From the cell containing the given text, extract its center point as (X, Y) coordinate. 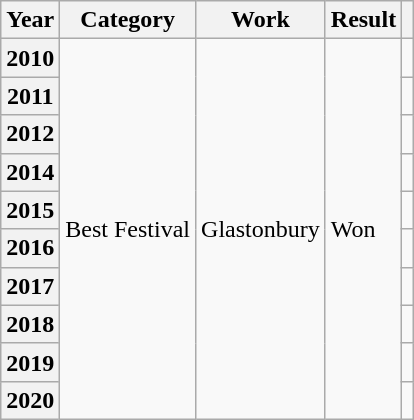
2018 (30, 324)
2019 (30, 362)
2010 (30, 58)
Best Festival (128, 230)
2020 (30, 400)
Glastonbury (261, 230)
Won (363, 230)
Category (128, 20)
2011 (30, 96)
Result (363, 20)
2014 (30, 172)
2017 (30, 286)
Work (261, 20)
2015 (30, 210)
Year (30, 20)
2016 (30, 248)
2012 (30, 134)
